Scan for the cell matching the given text and deliver its (x, y) coordinate at center. 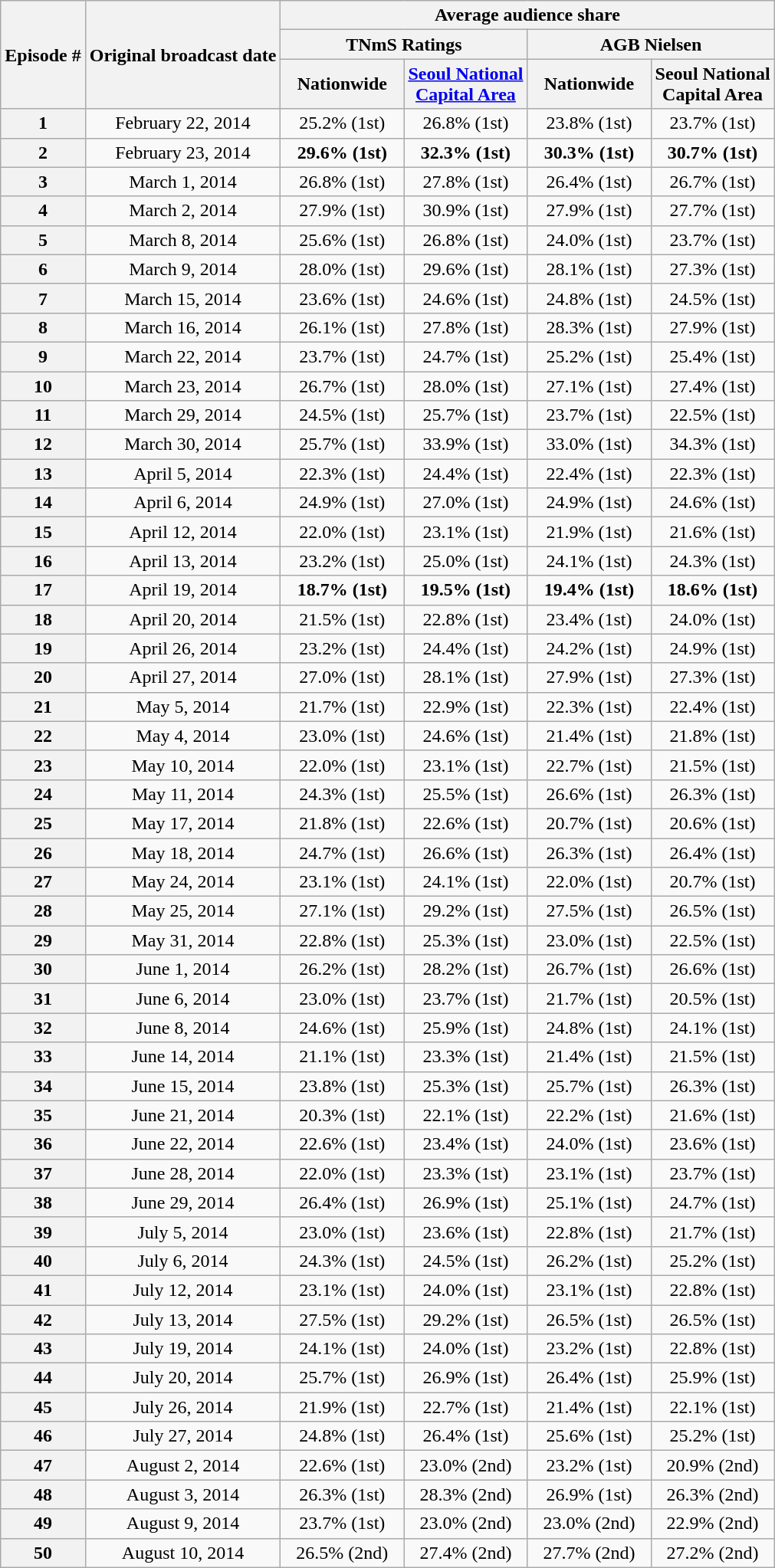
May 25, 2014 (182, 911)
May 18, 2014 (182, 853)
47 (43, 1465)
May 24, 2014 (182, 882)
June 6, 2014 (182, 999)
June 1, 2014 (182, 969)
28.3% (2nd) (466, 1494)
June 29, 2014 (182, 1202)
33.0% (1st) (589, 444)
TNmS Ratings (404, 44)
March 22, 2014 (182, 356)
June 8, 2014 (182, 1028)
March 29, 2014 (182, 415)
33.9% (1st) (466, 444)
1 (43, 123)
3 (43, 182)
26.5% (2nd) (342, 1553)
27.7% (1st) (713, 211)
33 (43, 1057)
June 28, 2014 (182, 1173)
12 (43, 444)
46 (43, 1436)
30.9% (1st) (466, 211)
9 (43, 356)
28.3% (1st) (589, 327)
30.3% (1st) (589, 153)
July 19, 2014 (182, 1349)
17 (43, 590)
27 (43, 882)
August 10, 2014 (182, 1553)
34.3% (1st) (713, 444)
21 (43, 707)
25.5% (1st) (466, 794)
19 (43, 648)
19.5% (1st) (466, 590)
22.9% (2nd) (713, 1524)
48 (43, 1494)
April 12, 2014 (182, 532)
March 30, 2014 (182, 444)
April 19, 2014 (182, 590)
35 (43, 1115)
30 (43, 969)
June 22, 2014 (182, 1144)
37 (43, 1173)
July 12, 2014 (182, 1290)
February 22, 2014 (182, 123)
July 26, 2014 (182, 1407)
25.1% (1st) (589, 1202)
22.9% (1st) (466, 707)
26.3% (2nd) (713, 1494)
June 21, 2014 (182, 1115)
27.7% (2nd) (589, 1553)
March 8, 2014 (182, 240)
36 (43, 1144)
Average audience share (527, 15)
AGB Nielsen (651, 44)
May 10, 2014 (182, 765)
March 23, 2014 (182, 385)
18.7% (1st) (342, 590)
July 13, 2014 (182, 1319)
11 (43, 415)
20.9% (2nd) (713, 1465)
10 (43, 385)
May 11, 2014 (182, 794)
32 (43, 1028)
March 2, 2014 (182, 211)
8 (43, 327)
May 5, 2014 (182, 707)
20.3% (1st) (342, 1115)
19.4% (1st) (589, 590)
30.7% (1st) (713, 153)
16 (43, 561)
29 (43, 940)
August 9, 2014 (182, 1524)
23 (43, 765)
April 5, 2014 (182, 474)
March 15, 2014 (182, 298)
April 26, 2014 (182, 648)
50 (43, 1553)
15 (43, 532)
42 (43, 1319)
26 (43, 853)
June 14, 2014 (182, 1057)
April 20, 2014 (182, 619)
March 9, 2014 (182, 269)
April 27, 2014 (182, 677)
22.2% (1st) (589, 1115)
20 (43, 677)
22 (43, 736)
27.2% (2nd) (713, 1553)
45 (43, 1407)
August 3, 2014 (182, 1494)
43 (43, 1349)
32.3% (1st) (466, 153)
7 (43, 298)
18.6% (1st) (713, 590)
31 (43, 999)
Episode # (43, 55)
April 13, 2014 (182, 561)
39 (43, 1232)
24 (43, 794)
February 23, 2014 (182, 153)
May 17, 2014 (182, 823)
18 (43, 619)
25 (43, 823)
25.0% (1st) (466, 561)
Original broadcast date (182, 55)
25.4% (1st) (713, 356)
July 5, 2014 (182, 1232)
14 (43, 503)
26.1% (1st) (342, 327)
July 20, 2014 (182, 1378)
July 27, 2014 (182, 1436)
April 6, 2014 (182, 503)
28 (43, 911)
28.2% (1st) (466, 969)
5 (43, 240)
March 16, 2014 (182, 327)
May 31, 2014 (182, 940)
34 (43, 1086)
21.1% (1st) (342, 1057)
2 (43, 153)
27.4% (2nd) (466, 1553)
6 (43, 269)
27.4% (1st) (713, 385)
13 (43, 474)
4 (43, 211)
August 2, 2014 (182, 1465)
40 (43, 1261)
49 (43, 1524)
38 (43, 1202)
June 15, 2014 (182, 1086)
May 4, 2014 (182, 736)
20.6% (1st) (713, 823)
44 (43, 1378)
41 (43, 1290)
24.2% (1st) (589, 648)
20.5% (1st) (713, 999)
July 6, 2014 (182, 1261)
March 1, 2014 (182, 182)
